Return the [x, y] coordinate for the center point of the cell that contains the specified text.  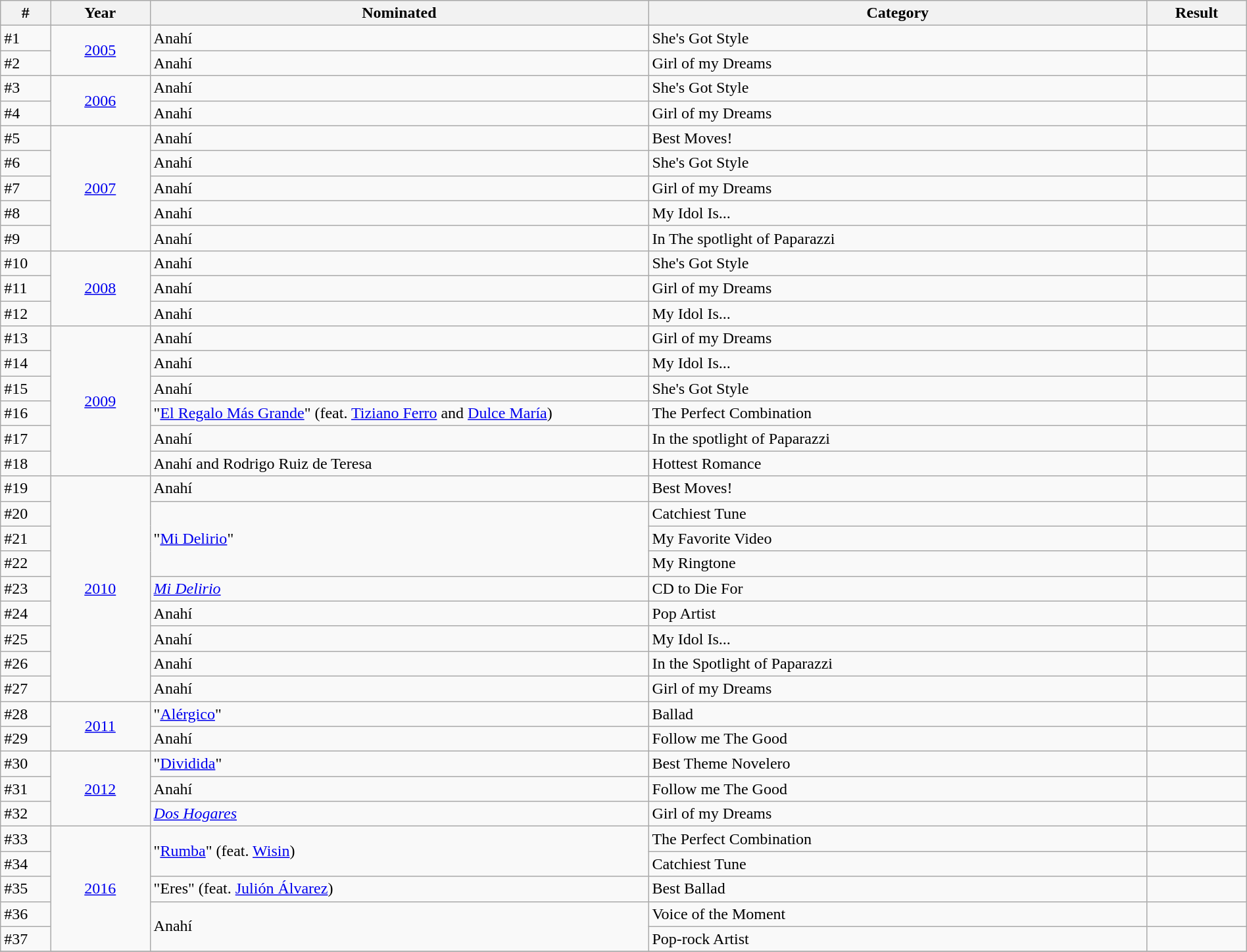
#18 [26, 464]
#4 [26, 113]
My Favorite Video [898, 538]
Result [1197, 13]
#15 [26, 389]
2009 [100, 401]
#21 [26, 538]
"Mi Delirio" [399, 538]
In the Spotlight of Paparazzi [898, 663]
#32 [26, 814]
#8 [26, 213]
Ballad [898, 713]
#9 [26, 238]
#5 [26, 138]
"Alérgico" [399, 713]
Mi Delirio [399, 588]
2016 [100, 889]
#20 [26, 513]
#19 [26, 488]
2012 [100, 789]
#12 [26, 314]
Pop Artist [898, 613]
In the spotlight of Paparazzi [898, 439]
#10 [26, 263]
2006 [100, 101]
#6 [26, 163]
#36 [26, 914]
#35 [26, 889]
#24 [26, 613]
Best Ballad [898, 889]
My Ringtone [898, 563]
Pop-rock Artist [898, 939]
#25 [26, 638]
#27 [26, 688]
#29 [26, 739]
Nominated [399, 13]
Category [898, 13]
#17 [26, 439]
"Eres" (feat. Julión Álvarez) [399, 889]
#34 [26, 864]
#28 [26, 713]
2011 [100, 726]
# [26, 13]
#7 [26, 188]
Voice of the Moment [898, 914]
#30 [26, 764]
CD to Die For [898, 588]
#22 [26, 563]
In The spotlight of Paparazzi [898, 238]
Anahí and Rodrigo Ruiz de Teresa [399, 464]
"Rumba" (feat. Wisin) [399, 851]
Hottest Romance [898, 464]
Best Theme Novelero [898, 764]
2008 [100, 288]
2010 [100, 589]
Year [100, 13]
#2 [26, 63]
"El Regalo Más Grande" (feat. Tiziano Ferro and Dulce María) [399, 414]
#1 [26, 38]
#16 [26, 414]
#26 [26, 663]
#33 [26, 839]
"Dividida" [399, 764]
Dos Hogares [399, 814]
#37 [26, 939]
2007 [100, 188]
2005 [100, 51]
#13 [26, 339]
#11 [26, 288]
#14 [26, 364]
#23 [26, 588]
#31 [26, 789]
#3 [26, 88]
